Extract the [x, y] coordinate from the center of the cell holding the provided text.  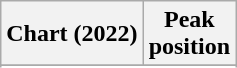
Peakposition [189, 34]
Chart (2022) [72, 34]
